For the text-containing cell, return its midpoint in [x, y] coordinate format. 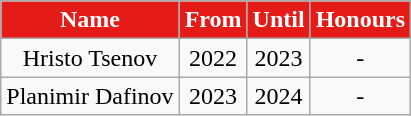
Honours [360, 20]
2022 [213, 58]
Hristo Tsenov [90, 58]
Planimir Dafinov [90, 96]
Name [90, 20]
2024 [278, 96]
Until [278, 20]
From [213, 20]
